Identify which cell holds the provided text, then report its [X, Y] central coordinate. 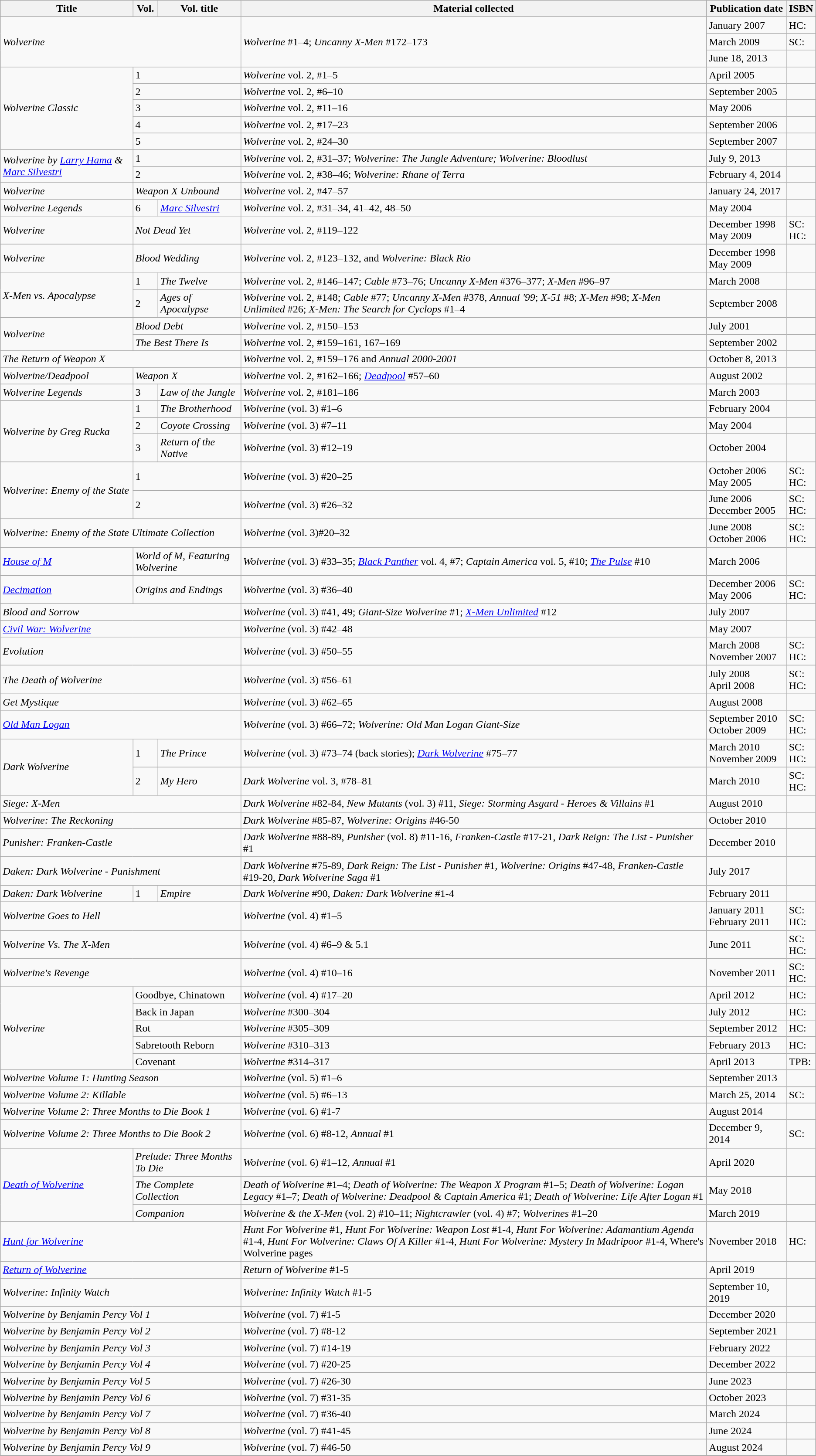
The Death of Wolverine [120, 680]
Wolverine (vol. 3) #36–40 [473, 590]
Wolverine's Revenge [120, 973]
June 2023 [746, 1381]
April 2020 [746, 1162]
October 8, 2013 [746, 359]
Wolverine (vol. 3) #73–74 (back stories); Dark Wolverine #75–77 [473, 753]
Covenant [187, 1062]
Dark Wolverine #75-89, Dark Reign: The List - Punisher #1, Wolverine: Origins #47-48, Franken-Castle #19-20, Dark Wolverine Saga #1 [473, 871]
Sabretooth Reborn [187, 1045]
Wolverine Vs. The X-Men [120, 944]
Wolverine vol. 2, #24–30 [473, 141]
May 2018 [746, 1191]
February 4, 2014 [746, 174]
Wolverine vol. 2, #1–5 [473, 75]
April 2019 [746, 1269]
Wolverine vol. 2, #31–37; Wolverine: The Jungle Adventure; Wolverine: Bloodlust [473, 158]
June 2006December 2005 [746, 505]
Wolverine (vol. 7) #36-40 [473, 1414]
Wolverine (vol. 3) #66–72; Wolverine: Old Man Logan Giant-Size [473, 724]
Publication date [746, 9]
Vol. [146, 9]
Wolverine vol. 2, #119–122 [473, 230]
Blood and Sorrow [120, 612]
Wolverine & the X-Men (vol. 2) #10–11; Nightcrawler (vol. 4) #7; Wolverines #1–20 [473, 1213]
February 2013 [746, 1045]
August 2008 [746, 702]
December 2022 [746, 1364]
Wolverine (vol. 3) #56–61 [473, 680]
March 2010November 2009 [746, 753]
Wolverine vol. 2, #159–176 and Annual 2000-2001 [473, 359]
Coyote Crossing [199, 425]
The Best There Is [187, 343]
Blood Debt [187, 326]
The Brotherhood [199, 409]
Daken: Dark Wolverine [67, 893]
Dark Wolverine #82-84, New Mutants (vol. 3) #11, Siege: Storming Asgard - Heroes & Villains #1 [473, 804]
Wolverine (vol. 6) #1-7 [473, 1111]
Wolverine (vol. 7) #1-5 [473, 1315]
July 2012 [746, 1012]
Wolverine (vol. 3) #26–32 [473, 505]
Wolverine (vol. 3) #42–48 [473, 629]
Wolverine vol. 2, #11–16 [473, 108]
July 2008April 2008 [746, 680]
House of M [67, 561]
October 2010 [746, 820]
Wolverine Volume 2: Three Months to Die Book 1 [120, 1111]
March 2010 [746, 781]
Wolverine: Enemy of the State [67, 490]
December 9, 2014 [746, 1134]
March 2019 [746, 1213]
Material collected [473, 9]
Dark Wolverine [67, 767]
September 2006 [746, 125]
Weapon X Unbound [187, 191]
Wolverine (vol. 3) #20–25 [473, 476]
Wolverine by Benjamin Percy Vol 2 [120, 1331]
Wolverine (vol. 3) #50–55 [473, 651]
February 2022 [746, 1348]
Wolverine vol. 2, #148; Cable #77; Uncanny X-Men #378, Annual '99; X-51 #8; X-Men #98; X-Men Unlimited #26; X-Men: The Search for Cyclops #1–4 [473, 303]
July 9, 2013 [746, 158]
Hunt for Wolverine [120, 1241]
October 2006May 2005 [746, 476]
Wolverine (vol. 7) #20-25 [473, 1364]
Wolverine (vol. 3) #33–35; Black Panther vol. 4, #7; Captain America vol. 5, #10; The Pulse #10 [473, 561]
September 2013 [746, 1078]
Wolverine Volume 1: Hunting Season [120, 1078]
Companion [187, 1213]
June 18, 2013 [746, 58]
Wolverine vol. 2, #31–34, 41–42, 48–50 [473, 208]
September 2005 [746, 92]
Wolverine (vol. 6) #1–12, Annual #1 [473, 1162]
Wolverine Goes to Hell [120, 916]
The Return of Weapon X [120, 359]
Wolverine Volume 2: Three Months to Die Book 2 [120, 1134]
Dark Wolverine vol. 3, #78–81 [473, 781]
April 2012 [746, 995]
Decimation [67, 590]
Daken: Dark Wolverine - Punishment [120, 871]
August 2010 [746, 804]
January 2011February 2011 [746, 916]
5 [187, 141]
March 25, 2014 [746, 1095]
Wolverine by Greg Rucka [67, 431]
Wolverine (vol. 5) #1–6 [473, 1078]
Prelude: Three Months To Die [187, 1162]
Wolverine by Benjamin Percy Vol 1 [120, 1315]
July 2017 [746, 871]
February 2004 [746, 409]
April 2005 [746, 75]
October 2004 [746, 448]
Punisher: Franken-Castle [120, 843]
Title [67, 9]
June 2011 [746, 944]
March 2003 [746, 392]
Weapon X [187, 376]
Rot [187, 1028]
Not Dead Yet [187, 230]
Wolverine (vol. 3) #12–19 [473, 448]
July 2007 [746, 612]
Wolverine (vol. 7) #26-30 [473, 1381]
Return of Wolverine #1-5 [473, 1269]
Siege: X-Men [120, 804]
Wolverine (vol. 6) #8-12, Annual #1 [473, 1134]
Wolverine (vol. 7) #46-50 [473, 1447]
Wolverine (vol. 4) #6–9 & 5.1 [473, 944]
March 2008November 2007 [746, 651]
Wolverine #1–4; Uncanny X-Men #172–173 [473, 42]
February 2011 [746, 893]
The Complete Collection [187, 1191]
Return of Wolverine [120, 1269]
Ages of Apocalypse [199, 303]
My Hero [199, 781]
November 2011 [746, 973]
Wolverine (vol. 3) #7–11 [473, 425]
Wolverine by Benjamin Percy Vol 5 [120, 1381]
Evolution [120, 651]
January 24, 2017 [746, 191]
Wolverine (vol. 7) #14-19 [473, 1348]
Wolverine vol. 2, #181–186 [473, 392]
Wolverine/Deadpool [67, 376]
Wolverine #314–317 [473, 1062]
Wolverine (vol. 4) #17–20 [473, 995]
Wolverine Classic [67, 108]
Wolverine by Benjamin Percy Vol 9 [120, 1447]
December 2006May 2006 [746, 590]
Back in Japan [187, 1012]
Empire [199, 893]
November 2018 [746, 1241]
Wolverine #305–309 [473, 1028]
October 2023 [746, 1398]
Wolverine (vol. 4) #1–5 [473, 916]
March 2008 [746, 281]
Wolverine vol. 2, #6–10 [473, 92]
Wolverine (vol. 7) #41-45 [473, 1431]
Marc Silvestri [199, 208]
The Twelve [199, 281]
Vol. title [199, 9]
Wolverine (vol. 4) #10–16 [473, 973]
Wolverine vol. 2, #17–23 [473, 125]
Wolverine by Benjamin Percy Vol 7 [120, 1414]
December 2020 [746, 1315]
Wolverine #310–313 [473, 1045]
Wolverine by Larry Hama & Marc Silvestri [67, 166]
World of M, Featuring Wolverine [187, 561]
December 2010 [746, 843]
September 2002 [746, 343]
Wolverine vol. 2, #38–46; Wolverine: Rhane of Terra [473, 174]
March 2009 [746, 42]
Wolverine (vol. 5) #6–13 [473, 1095]
Wolverine vol. 2, #162–166; Deadpool #57–60 [473, 376]
September 2007 [746, 141]
Wolverine (vol. 3) #62–65 [473, 702]
The Prince [199, 753]
Wolverine #300–304 [473, 1012]
September 2012 [746, 1028]
X-Men vs. Apocalypse [67, 295]
ISBN [801, 9]
Dark Wolverine #88-89, Punisher (vol. 8) #11-16, Franken-Castle #17-21, Dark Reign: The List - Punisher #1 [473, 843]
Wolverine (vol. 7) #8-12 [473, 1331]
Dark Wolverine #85-87, Wolverine: Origins #46-50 [473, 820]
Wolverine vol. 2, #123–132, and Wolverine: Black Rio [473, 259]
Death of Wolverine [67, 1184]
Wolverine vol. 2, #146–147; Cable #73–76; Uncanny X-Men #376–377; X-Men #96–97 [473, 281]
Get Mystique [120, 702]
Wolverine by Benjamin Percy Vol 8 [120, 1431]
Wolverine (vol. 3) #41, 49; Giant-Size Wolverine #1; X-Men Unlimited #12 [473, 612]
Wolverine (vol. 3)#20–32 [473, 533]
Wolverine vol. 2, #150–153 [473, 326]
June 2008October 2006 [746, 533]
June 2024 [746, 1431]
September 2010October 2009 [746, 724]
Wolverine vol. 2, #47–57 [473, 191]
April 2013 [746, 1062]
Wolverine (vol. 7) #31-35 [473, 1398]
TPB: [801, 1062]
May 2007 [746, 629]
Old Man Logan [120, 724]
Wolverine: Infinity Watch [120, 1292]
September 2008 [746, 303]
August 2002 [746, 376]
4 [187, 125]
September 10, 2019 [746, 1292]
Return of the Native [199, 448]
Origins and Endings [187, 590]
Wolverine Volume 2: Killable [120, 1095]
March 2024 [746, 1414]
January 2007 [746, 25]
March 2006 [746, 561]
May 2006 [746, 108]
Wolverine: Infinity Watch #1-5 [473, 1292]
September 2021 [746, 1331]
August 2024 [746, 1447]
Wolverine by Benjamin Percy Vol 4 [120, 1364]
Dark Wolverine #90, Daken: Dark Wolverine #1-4 [473, 893]
Wolverine: Enemy of the State Ultimate Collection [120, 533]
Wolverine by Benjamin Percy Vol 3 [120, 1348]
Wolverine vol. 2, #159–161, 167–169 [473, 343]
Wolverine by Benjamin Percy Vol 6 [120, 1398]
Goodbye, Chinatown [187, 995]
6 [146, 208]
Blood Wedding [187, 259]
Wolverine: The Reckoning [120, 820]
August 2014 [746, 1111]
July 2001 [746, 326]
Wolverine (vol. 3) #1–6 [473, 409]
Law of the Jungle [199, 392]
Civil War: Wolverine [120, 629]
